Return [x, y] of the center of cell containing provided text 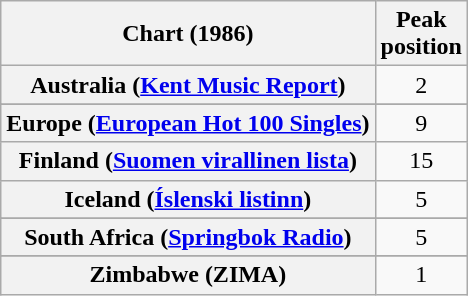
Zimbabwe (ZIMA) [188, 275]
South Africa (Springbok Radio) [188, 237]
Finland (Suomen virallinen lista) [188, 161]
Europe (European Hot 100 Singles) [188, 123]
9 [421, 123]
Australia (Kent Music Report) [188, 85]
1 [421, 275]
15 [421, 161]
2 [421, 85]
Iceland (Íslenski listinn) [188, 199]
Chart (1986) [188, 34]
Peakposition [421, 34]
